Pinpoint the cell where the given text exists, returning its [x, y] midpoint coordinate. 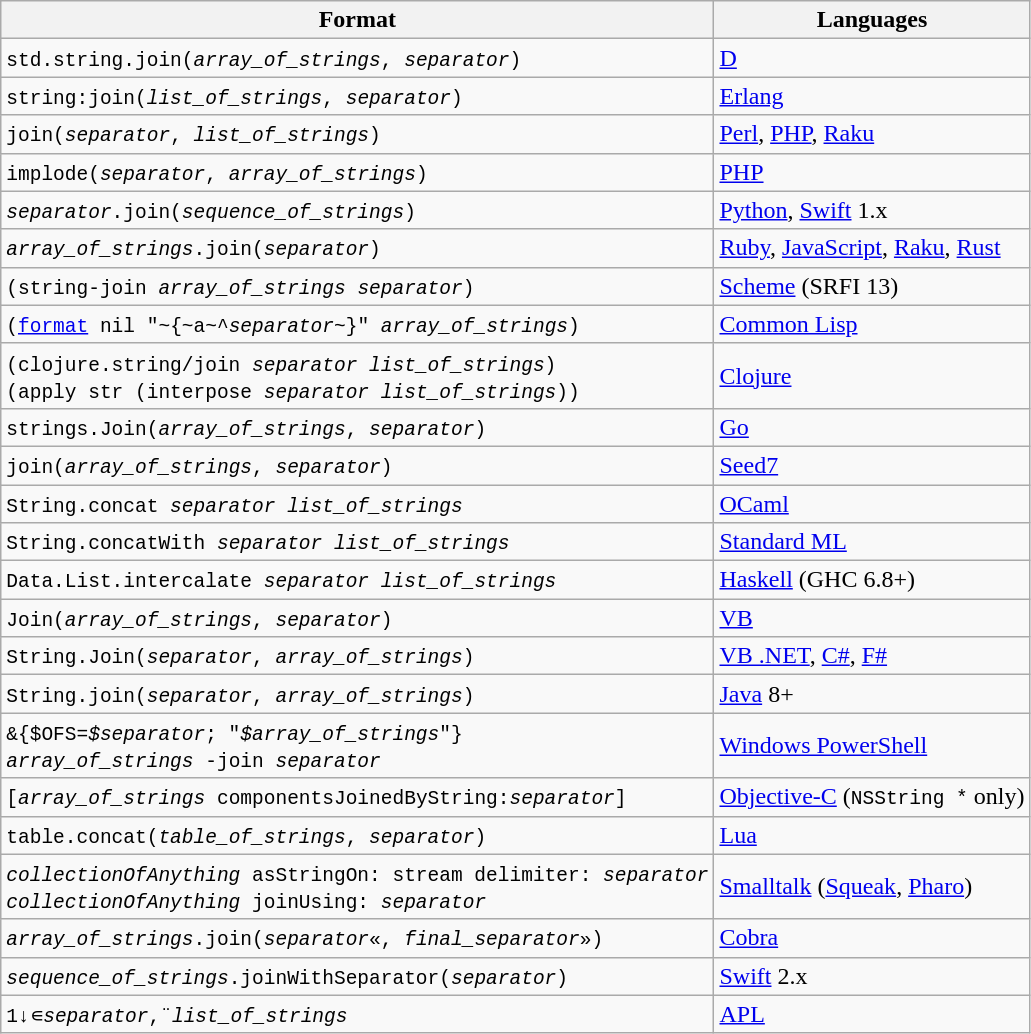
String.concatWith separator list_of_strings [358, 542]
Perl, PHP, Raku [872, 134]
sequence_of_strings.joinWithSeparator(separator) [358, 976]
1↓∊separator,¨list_of_strings [358, 1014]
VB [872, 618]
string:join(list_of_strings, separator) [358, 96]
Format [358, 20]
Go [872, 427]
(string-join array_of_strings separator) [358, 286]
Data.List.intercalate separator list_of_strings [358, 580]
Python, Swift 1.x [872, 210]
String.Join(separator, array_of_strings) [358, 656]
Join(array_of_strings, separator) [358, 618]
&{$OFS=$separator; "$array_of_strings"}array_of_strings -join separator [358, 746]
Languages [872, 20]
PHP [872, 172]
[array_of_strings componentsJoinedByString:separator] [358, 797]
table.concat(table_of_strings, separator) [358, 835]
APL [872, 1014]
Scheme (SRFI 13) [872, 286]
(clojure.string/join separator list_of_strings)(apply str (interpose separator list_of_strings)) [358, 376]
array_of_strings.join(separator«, final_separator») [358, 938]
strings.Join(array_of_strings, separator) [358, 427]
collectionOfAnything asStringOn: stream delimiter: separatorcollectionOfAnything joinUsing: separator [358, 886]
String.concat separator list_of_strings [358, 503]
Lua [872, 835]
Standard ML [872, 542]
join(array_of_strings, separator) [358, 465]
implode(separator, array_of_strings) [358, 172]
array_of_strings.join(separator) [358, 248]
Java 8+ [872, 694]
D [872, 58]
OCaml [872, 503]
Common Lisp [872, 324]
Smalltalk (Squeak, Pharo) [872, 886]
separator.join(sequence_of_strings) [358, 210]
join(separator, list_of_strings) [358, 134]
Clojure [872, 376]
Ruby, JavaScript, Raku, Rust [872, 248]
Windows PowerShell [872, 746]
String.join(separator, array_of_strings) [358, 694]
Seed7 [872, 465]
std.string.join(array_of_strings, separator) [358, 58]
Erlang [872, 96]
VB .NET, C#, F# [872, 656]
Cobra [872, 938]
(format nil "~{~a~^separator~}" array_of_strings) [358, 324]
Haskell (GHC 6.8+) [872, 580]
Objective-C (NSString * only) [872, 797]
Swift 2.x [872, 976]
